Extract the [X, Y] coordinate from the center of the cell holding the provided text.  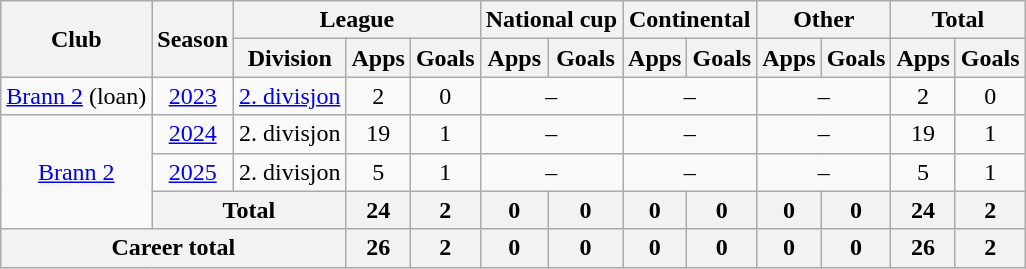
Club [76, 39]
2024 [193, 134]
Continental [690, 20]
Other [824, 20]
Season [193, 39]
Brann 2 [76, 172]
Division [290, 58]
League [358, 20]
2023 [193, 96]
Career total [174, 248]
National cup [551, 20]
Brann 2 (loan) [76, 96]
2025 [193, 172]
